Detect which cell encompasses the target text, then output its (x, y) center coordinate. 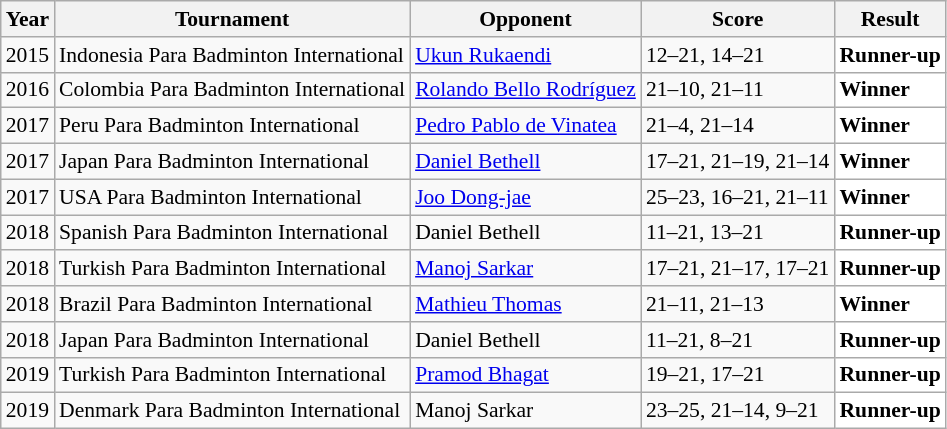
21–10, 21–11 (738, 90)
17–21, 21–19, 21–14 (738, 162)
17–21, 21–17, 17–21 (738, 269)
Tournament (232, 19)
Brazil Para Badminton International (232, 304)
19–21, 17–21 (738, 375)
11–21, 8–21 (738, 340)
Result (890, 19)
21–4, 21–14 (738, 126)
25–23, 16–21, 21–11 (738, 197)
Peru Para Badminton International (232, 126)
Joo Dong-jae (526, 197)
USA Para Badminton International (232, 197)
2016 (28, 90)
Colombia Para Badminton International (232, 90)
Opponent (526, 19)
Pedro Pablo de Vinatea (526, 126)
Mathieu Thomas (526, 304)
Year (28, 19)
Spanish Para Badminton International (232, 233)
Denmark Para Badminton International (232, 411)
2015 (28, 55)
Pramod Bhagat (526, 375)
Ukun Rukaendi (526, 55)
Indonesia Para Badminton International (232, 55)
11–21, 13–21 (738, 233)
Rolando Bello Rodríguez (526, 90)
12–21, 14–21 (738, 55)
21–11, 21–13 (738, 304)
23–25, 21–14, 9–21 (738, 411)
Score (738, 19)
